Search for the cell housing the specified text and yield its (X, Y) center coordinate. 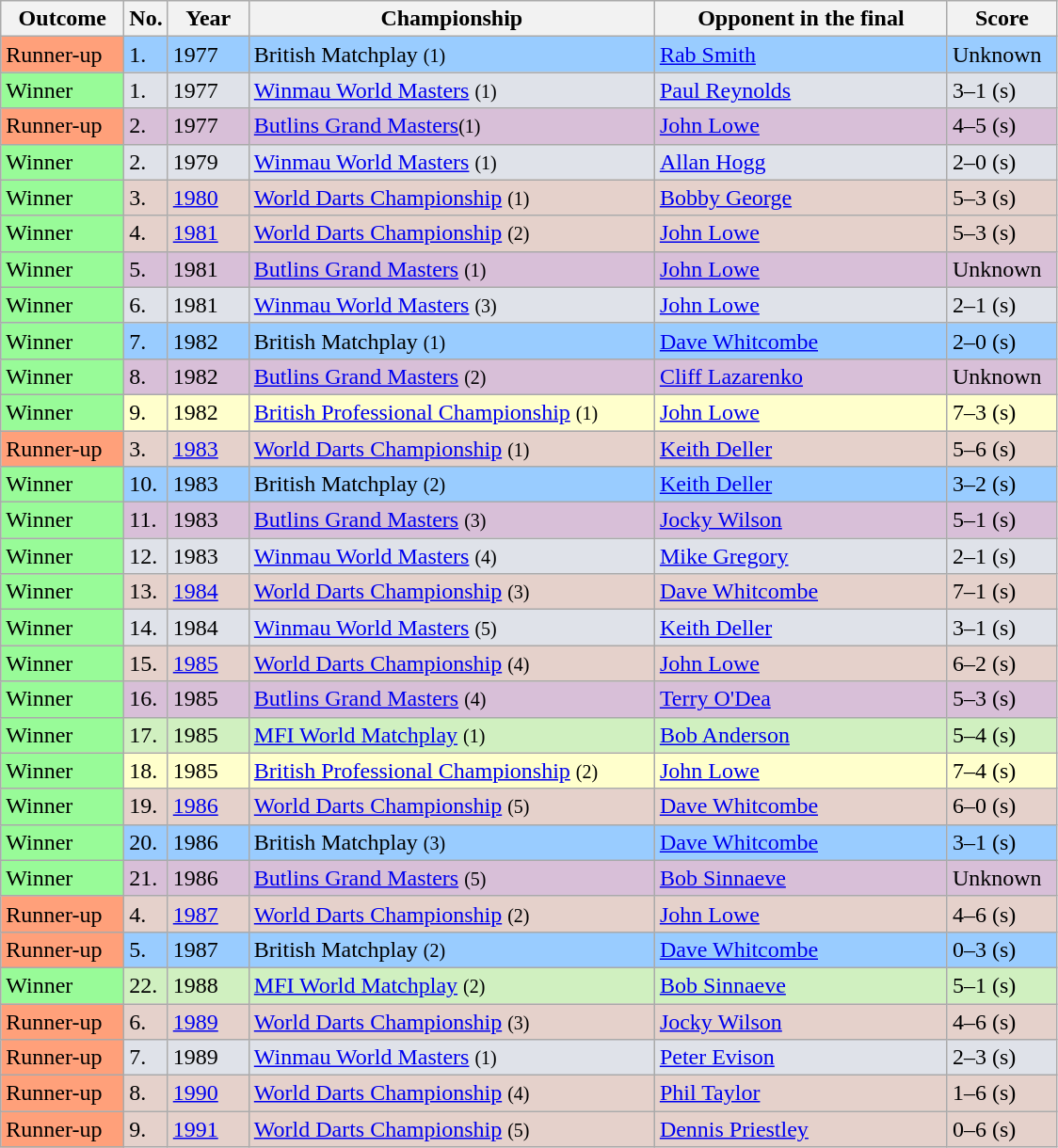
11. (146, 520)
21. (146, 878)
5–4 (s) (1002, 735)
MFI World Matchplay (1) (452, 735)
7–3 (s) (1002, 412)
1988 (208, 985)
Terry O'Dea (800, 699)
12. (146, 556)
Butlins Grand Masters (4) (452, 699)
15. (146, 663)
1980 (208, 198)
16. (146, 699)
Butlins Grand Masters (5) (452, 878)
1979 (208, 162)
13. (146, 592)
Year (208, 19)
6–0 (s) (1002, 806)
17. (146, 735)
Bobby George (800, 198)
1–6 (s) (1002, 1093)
Championship (452, 19)
British Matchplay (3) (452, 842)
18. (146, 771)
No. (146, 19)
Butlins Grand Masters (1) (452, 269)
Cliff Lazarenko (800, 376)
20. (146, 842)
Butlins Grand Masters (3) (452, 520)
Rab Smith (800, 55)
Winmau World Masters (4) (452, 556)
Score (1002, 19)
10. (146, 485)
Winmau World Masters (3) (452, 305)
0–6 (s) (1002, 1129)
Opponent in the final (800, 19)
7–4 (s) (1002, 771)
22. (146, 985)
5–6 (s) (1002, 449)
Mike Gregory (800, 556)
MFI World Matchplay (2) (452, 985)
0–3 (s) (1002, 949)
Butlins Grand Masters(1) (452, 126)
Allan Hogg (800, 162)
6–2 (s) (1002, 663)
Phil Taylor (800, 1093)
Outcome (62, 19)
14. (146, 628)
1990 (208, 1093)
1991 (208, 1129)
Winmau World Masters (5) (452, 628)
Paul Reynolds (800, 90)
7–1 (s) (1002, 592)
Peter Evison (800, 1058)
2–3 (s) (1002, 1058)
19. (146, 806)
Bob Anderson (800, 735)
Dennis Priestley (800, 1129)
Butlins Grand Masters (2) (452, 376)
British Professional Championship (2) (452, 771)
British Professional Championship (1) (452, 412)
4–5 (s) (1002, 126)
3–2 (s) (1002, 485)
